Scan for the cell matching the given text and deliver its [x, y] coordinate at center. 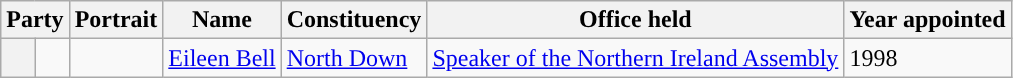
Portrait [116, 20]
North Down [354, 58]
Party [35, 20]
Constituency [354, 20]
1998 [928, 58]
Eileen Bell [222, 58]
Office held [636, 20]
Speaker of the Northern Ireland Assembly [636, 58]
Name [222, 20]
Year appointed [928, 20]
